Return (X, Y) of the center of cell containing provided text 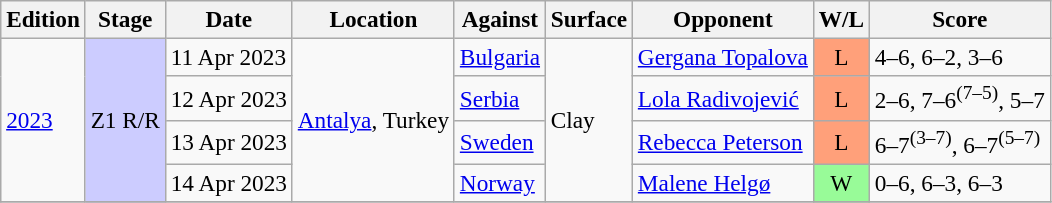
Opponent (722, 19)
Sweden (500, 142)
Gergana Topalova (722, 57)
Date (228, 19)
Malene Helgø (722, 183)
Norway (500, 183)
Clay (588, 120)
4–6, 6–2, 3–6 (960, 57)
Lola Radivojević (722, 98)
Against (500, 19)
Location (373, 19)
Antalya, Turkey (373, 120)
6–7(3–7), 6–7(5–7) (960, 142)
Rebecca Peterson (722, 142)
Stage (125, 19)
Bulgaria (500, 57)
Score (960, 19)
12 Apr 2023 (228, 98)
Z1 R/R (125, 120)
13 Apr 2023 (228, 142)
Edition (44, 19)
2–6, 7–6(7–5), 5–7 (960, 98)
W (841, 183)
Serbia (500, 98)
11 Apr 2023 (228, 57)
2023 (44, 120)
W/L (841, 19)
14 Apr 2023 (228, 183)
Surface (588, 19)
0–6, 6–3, 6–3 (960, 183)
